Locate the cell with the specified text and output its [X, Y] center coordinate. 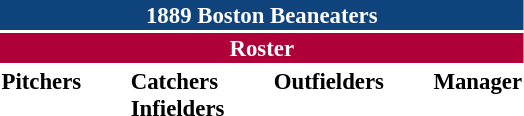
1889 Boston Beaneaters [262, 15]
Roster [262, 48]
